Capture the cell that displays the provided text and extract its (x, y) central coordinate. 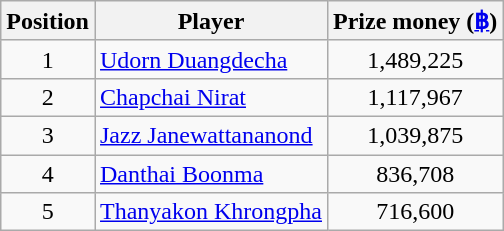
Jazz Janewattananond (210, 135)
1,489,225 (416, 59)
3 (48, 135)
836,708 (416, 173)
1,039,875 (416, 135)
Thanyakon Khrongpha (210, 212)
1 (48, 59)
Danthai Boonma (210, 173)
2 (48, 97)
Chapchai Nirat (210, 97)
1,117,967 (416, 97)
Position (48, 21)
4 (48, 173)
Udorn Duangdecha (210, 59)
Player (210, 21)
Prize money (฿) (416, 21)
716,600 (416, 212)
5 (48, 212)
